Extract the [x, y] coordinate from the center of the cell holding the provided text.  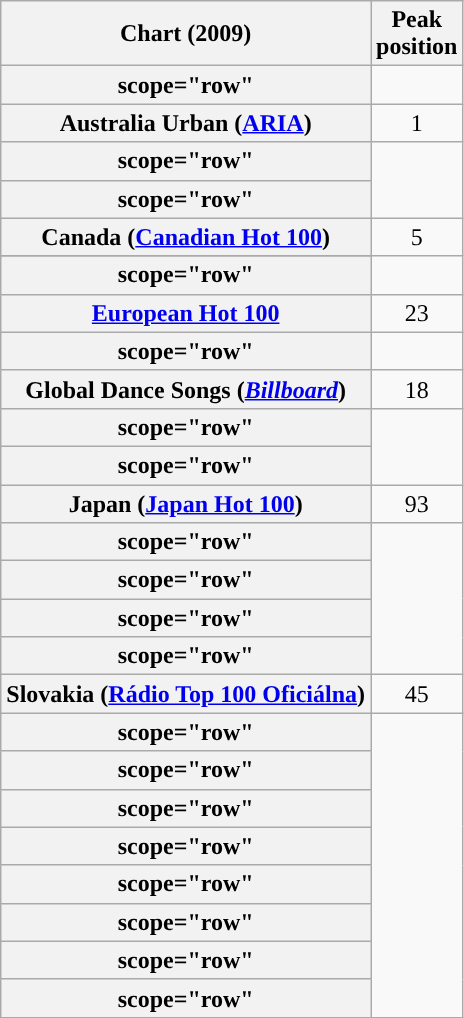
European Hot 100 [186, 313]
45 [417, 694]
1 [417, 123]
5 [417, 237]
Global Dance Songs (Billboard) [186, 389]
Slovakia (Rádio Top 100 Oficiálna) [186, 694]
18 [417, 389]
23 [417, 313]
Peakposition [417, 34]
Chart (2009) [186, 34]
Australia Urban (ARIA) [186, 123]
Canada (Canadian Hot 100) [186, 237]
Japan (Japan Hot 100) [186, 503]
93 [417, 503]
